Return (x, y) of the center of cell containing provided text 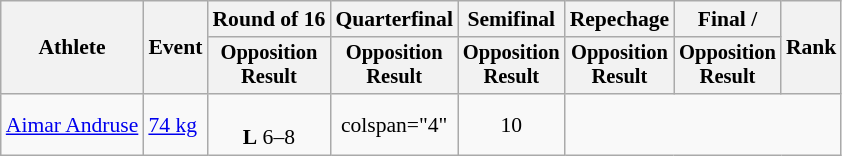
L 6–8 (268, 124)
Rank (812, 48)
Final / (728, 19)
10 (512, 124)
Repechage (620, 19)
Athlete (72, 48)
Round of 16 (268, 19)
74 kg (175, 124)
Semifinal (512, 19)
Quarterfinal (394, 19)
colspan="4" (394, 124)
Event (175, 48)
Aimar Andruse (72, 124)
